Extract the (x, y) coordinate from the center of the cell holding the provided text.  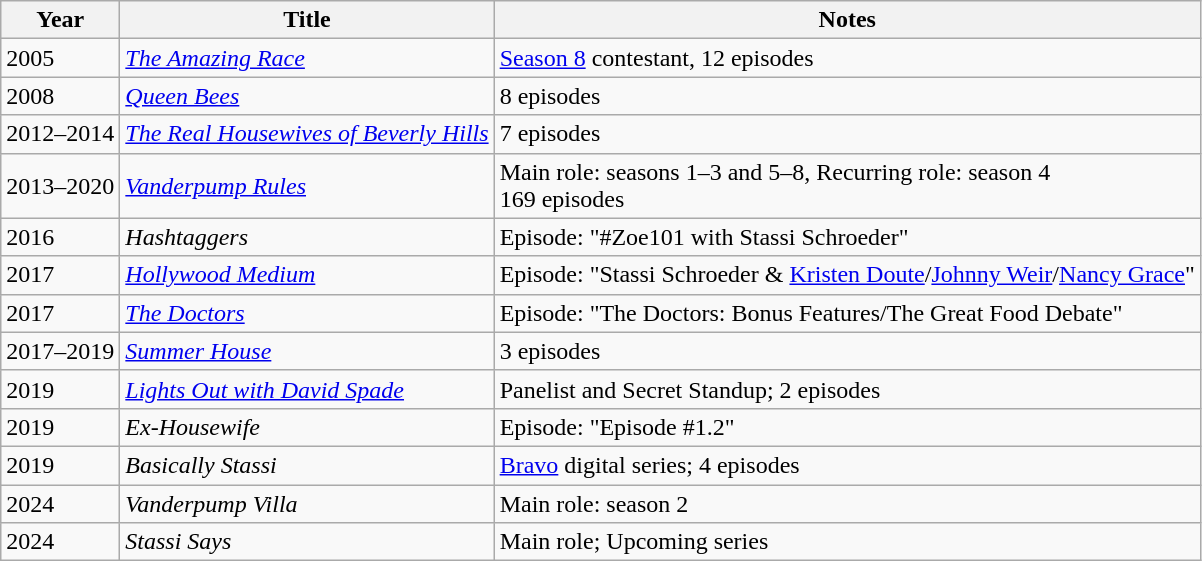
Episode: "Stassi Schroeder & Kristen Doute/Johnny Weir/Nancy Grace" (847, 275)
Season 8 contestant, 12 episodes (847, 58)
Episode: "Episode #1.2" (847, 427)
Basically Stassi (307, 465)
Stassi Says (307, 542)
Episode: "#Zoe101 with Stassi Schroeder" (847, 237)
The Amazing Race (307, 58)
Bravo digital series; 4 episodes (847, 465)
Main role: season 2 (847, 503)
Year (60, 20)
Lights Out with David Spade (307, 389)
The Real Housewives of Beverly Hills (307, 134)
Title (307, 20)
Notes (847, 20)
7 episodes (847, 134)
2012–2014 (60, 134)
2013–2020 (60, 186)
Summer House (307, 351)
2017–2019 (60, 351)
Queen Bees (307, 96)
Panelist and Secret Standup; 2 episodes (847, 389)
2005 (60, 58)
Vanderpump Villa (307, 503)
2008 (60, 96)
The Doctors (307, 313)
8 episodes (847, 96)
Vanderpump Rules (307, 186)
Hollywood Medium (307, 275)
Episode: "The Doctors: Bonus Features/The Great Food Debate" (847, 313)
2016 (60, 237)
Main role: seasons 1–3 and 5–8, Recurring role: season 4169 episodes (847, 186)
Main role; Upcoming series (847, 542)
Ex-Housewife (307, 427)
3 episodes (847, 351)
Hashtaggers (307, 237)
